Extract the [X, Y] coordinate from the center of the cell holding the provided text.  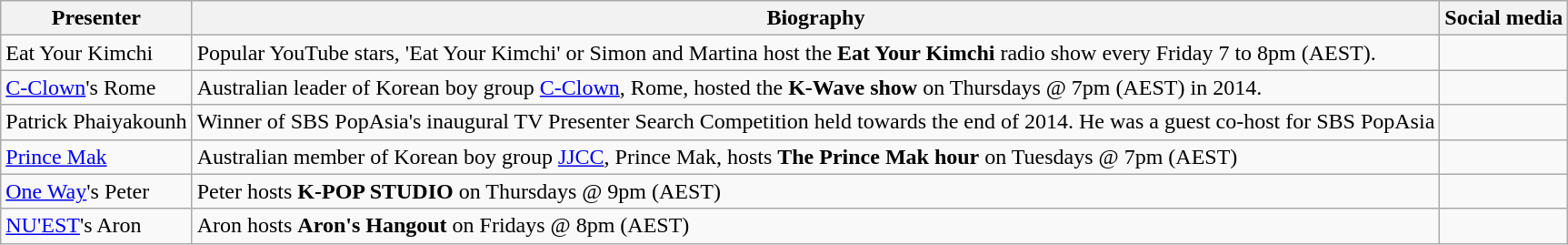
NU'EST's Aron [96, 226]
Social media [1503, 18]
Prince Mak [96, 157]
Patrick Phaiyakounh [96, 122]
Biography [816, 18]
Presenter [96, 18]
Popular YouTube stars, 'Eat Your Kimchi' or Simon and Martina host the Eat Your Kimchi radio show every Friday 7 to 8pm (AEST). [816, 53]
Australian leader of Korean boy group C-Clown, Rome, hosted the K-Wave show on Thursdays @ 7pm (AEST) in 2014. [816, 87]
Aron hosts Aron's Hangout on Fridays @ 8pm (AEST) [816, 226]
Australian member of Korean boy group JJCC, Prince Mak, hosts The Prince Mak hour on Tuesdays @ 7pm (AEST) [816, 157]
Winner of SBS PopAsia's inaugural TV Presenter Search Competition held towards the end of 2014. He was a guest co-host for SBS PopAsia [816, 122]
Eat Your Kimchi [96, 53]
Peter hosts K-POP STUDIO on Thursdays @ 9pm (AEST) [816, 191]
One Way's Peter [96, 191]
C-Clown's Rome [96, 87]
